Locate the cell with the specified text and output its [x, y] center coordinate. 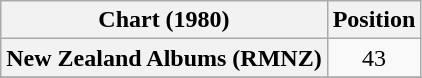
Position [374, 20]
Chart (1980) [164, 20]
New Zealand Albums (RMNZ) [164, 58]
43 [374, 58]
